Capture the cell that displays the provided text and extract its [X, Y] central coordinate. 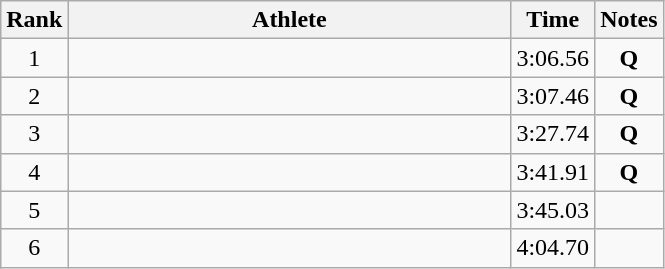
Athlete [290, 20]
4 [34, 172]
2 [34, 96]
3:45.03 [553, 210]
4:04.70 [553, 248]
Rank [34, 20]
6 [34, 248]
3:41.91 [553, 172]
3:27.74 [553, 134]
Time [553, 20]
5 [34, 210]
3:06.56 [553, 58]
3:07.46 [553, 96]
3 [34, 134]
Notes [629, 20]
1 [34, 58]
